Search for the cell housing the specified text and yield its (X, Y) center coordinate. 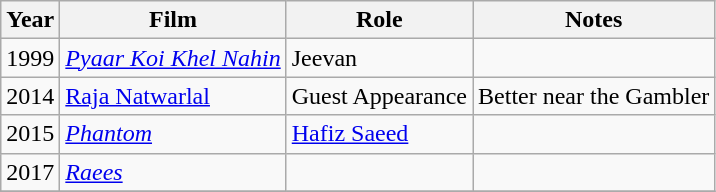
Role (379, 20)
Better near the Gambler (594, 96)
Hafiz Saeed (379, 134)
Year (30, 20)
Raja Natwarlal (173, 96)
2017 (30, 172)
Raees (173, 172)
Notes (594, 20)
2014 (30, 96)
Film (173, 20)
Phantom (173, 134)
Pyaar Koi Khel Nahin (173, 58)
1999 (30, 58)
Guest Appearance (379, 96)
Jeevan (379, 58)
2015 (30, 134)
